Extract the (x, y) coordinate from the center of the cell holding the provided text.  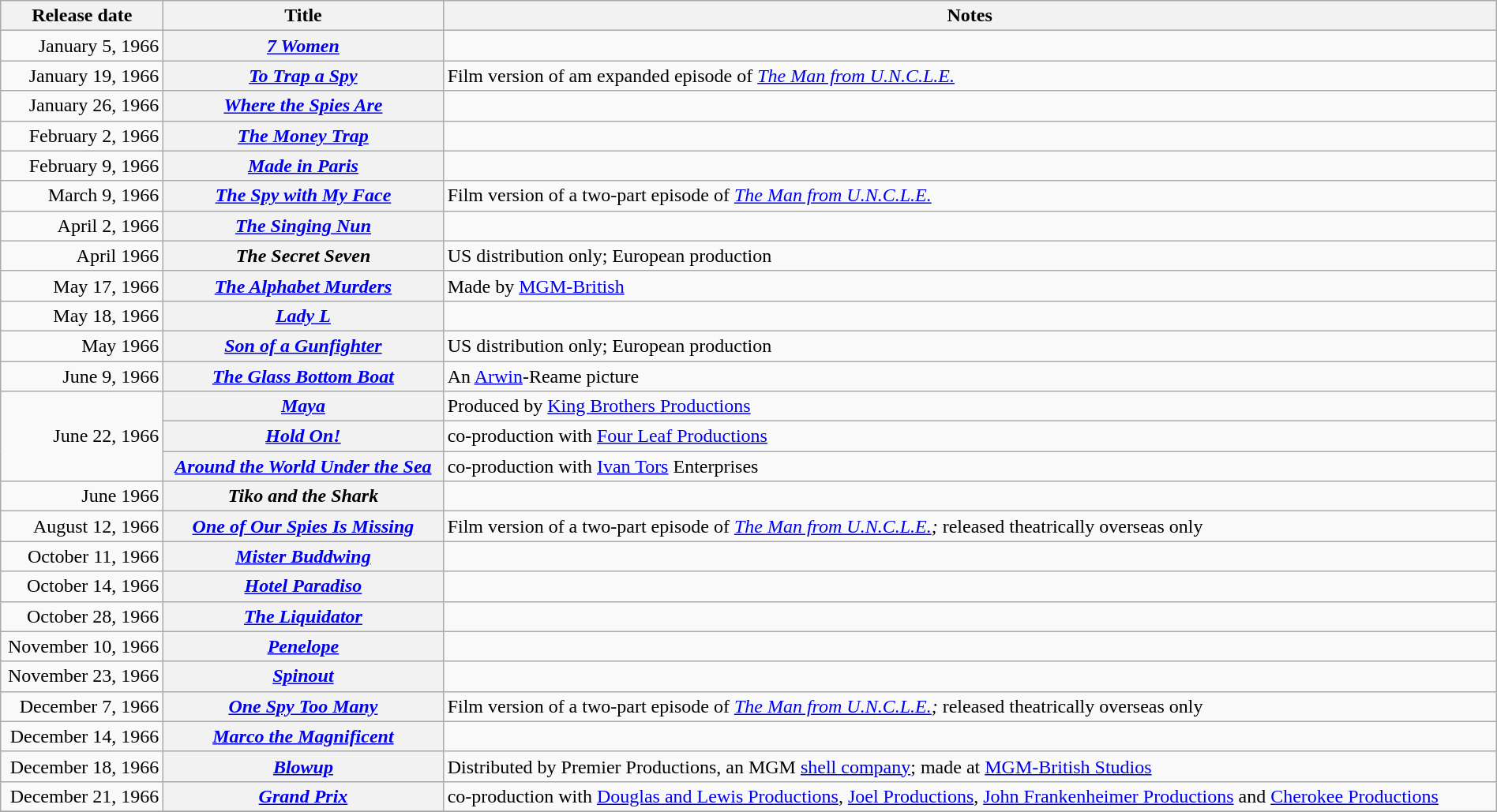
June 1966 (82, 496)
The Singing Nun (303, 226)
Hold On! (303, 436)
Made by MGM-British (970, 286)
May 17, 1966 (82, 286)
Film version of a two-part episode of The Man from U.N.C.L.E. (970, 196)
Marco the Magnificent (303, 736)
May 18, 1966 (82, 316)
One of Our Spies Is Missing (303, 526)
Made in Paris (303, 166)
Notes (970, 16)
One Spy Too Many (303, 706)
December 21, 1966 (82, 796)
The Spy with My Face (303, 196)
March 9, 1966 (82, 196)
Release date (82, 16)
Mister Buddwing (303, 556)
April 1966 (82, 256)
February 9, 1966 (82, 166)
The Alphabet Murders (303, 286)
February 2, 1966 (82, 136)
Maya (303, 406)
Hotel Paradiso (303, 586)
June 22, 1966 (82, 436)
January 26, 1966 (82, 106)
November 10, 1966 (82, 646)
June 9, 1966 (82, 376)
Produced by King Brothers Productions (970, 406)
January 5, 1966 (82, 46)
co-production with Four Leaf Productions (970, 436)
October 28, 1966 (82, 616)
The Secret Seven (303, 256)
November 23, 1966 (82, 676)
co-production with Ivan Tors Enterprises (970, 466)
The Glass Bottom Boat (303, 376)
Penelope (303, 646)
To Trap a Spy (303, 76)
Around the World Under the Sea (303, 466)
Son of a Gunfighter (303, 346)
7 Women (303, 46)
The Liquidator (303, 616)
Lady L (303, 316)
December 7, 1966 (82, 706)
Grand Prix (303, 796)
April 2, 1966 (82, 226)
January 19, 1966 (82, 76)
December 18, 1966 (82, 766)
The Money Trap (303, 136)
Title (303, 16)
An Arwin-Reame picture (970, 376)
Blowup (303, 766)
co-production with Douglas and Lewis Productions, Joel Productions, John Frankenheimer Productions and Cherokee Productions (970, 796)
August 12, 1966 (82, 526)
Spinout (303, 676)
May 1966 (82, 346)
October 14, 1966 (82, 586)
Distributed by Premier Productions, an MGM shell company; made at MGM-British Studios (970, 766)
October 11, 1966 (82, 556)
Film version of am expanded episode of The Man from U.N.C.L.E. (970, 76)
December 14, 1966 (82, 736)
Where the Spies Are (303, 106)
Tiko and the Shark (303, 496)
